Pinpoint the cell where the given text exists, returning its [x, y] midpoint coordinate. 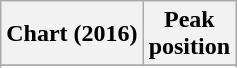
Peak position [189, 34]
Chart (2016) [72, 34]
